Capture the cell that displays the provided text and extract its [X, Y] central coordinate. 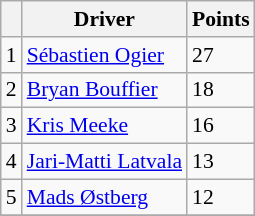
2 [12, 90]
Mads Østberg [104, 197]
Sébastien Ogier [104, 55]
Kris Meeke [104, 126]
Bryan Bouffier [104, 90]
18 [221, 90]
12 [221, 197]
13 [221, 162]
5 [12, 197]
Driver [104, 19]
Points [221, 19]
4 [12, 162]
Jari-Matti Latvala [104, 162]
1 [12, 55]
27 [221, 55]
16 [221, 126]
3 [12, 126]
